Pinpoint the cell where the given text exists, returning its [x, y] midpoint coordinate. 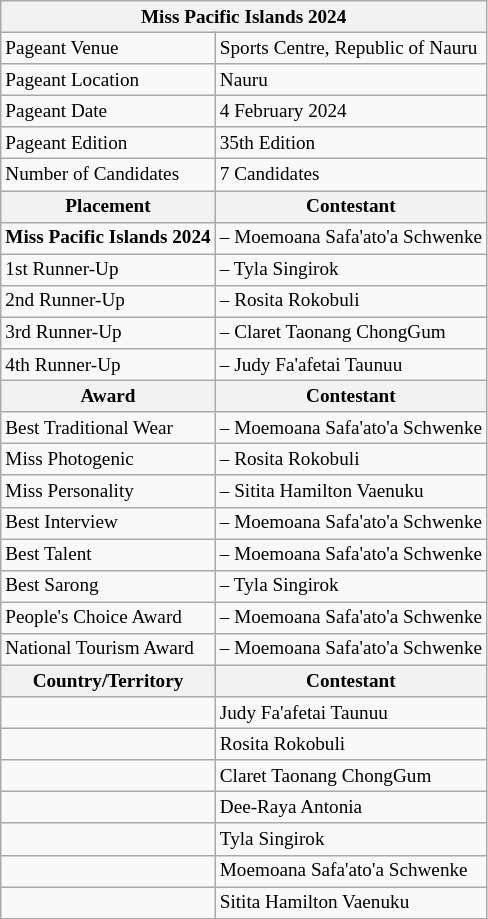
Dee-Raya Antonia [350, 808]
Country/Territory [108, 681]
Rosita Rokobuli [350, 744]
Pageant Venue [108, 48]
– Sitita Hamilton Vaenuku [350, 491]
4th Runner-Up [108, 365]
Miss Photogenic [108, 460]
Best Traditional Wear [108, 428]
Award [108, 396]
7 Candidates [350, 175]
Number of Candidates [108, 175]
Pageant Edition [108, 143]
Sitita Hamilton Vaenuku [350, 902]
Sports Centre, Republic of Nauru [350, 48]
Moemoana Safa'ato'a Schwenke [350, 871]
35th Edition [350, 143]
3rd Runner-Up [108, 333]
2nd Runner-Up [108, 301]
Miss Personality [108, 491]
1st Runner-Up [108, 270]
Pageant Location [108, 80]
Placement [108, 206]
– Claret Taonang ChongGum [350, 333]
Claret Taonang ChongGum [350, 776]
National Tourism Award [108, 649]
4 February 2024 [350, 111]
Best Sarong [108, 586]
Nauru [350, 80]
Pageant Date [108, 111]
Judy Fa'afetai Taunuu [350, 713]
Tyla Singirok [350, 839]
– Judy Fa'afetai Taunuu [350, 365]
Best Interview [108, 523]
People's Choice Award [108, 618]
Best Talent [108, 554]
